Extract the [X, Y] coordinate from the center of the cell holding the provided text.  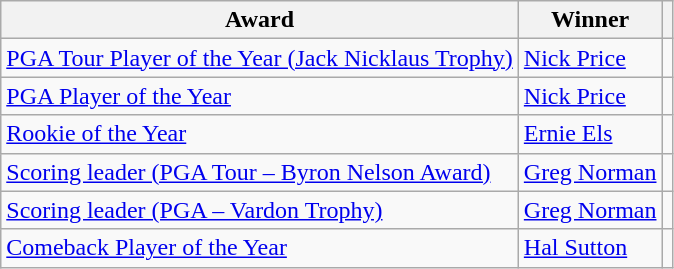
Ernie Els [590, 134]
Award [260, 20]
Scoring leader (PGA Tour – Byron Nelson Award) [260, 172]
PGA Player of the Year [260, 96]
Scoring leader (PGA – Vardon Trophy) [260, 210]
Winner [590, 20]
Hal Sutton [590, 248]
Comeback Player of the Year [260, 248]
PGA Tour Player of the Year (Jack Nicklaus Trophy) [260, 58]
Rookie of the Year [260, 134]
